Output the [X, Y] coordinate of the center of the cell containing the given text.  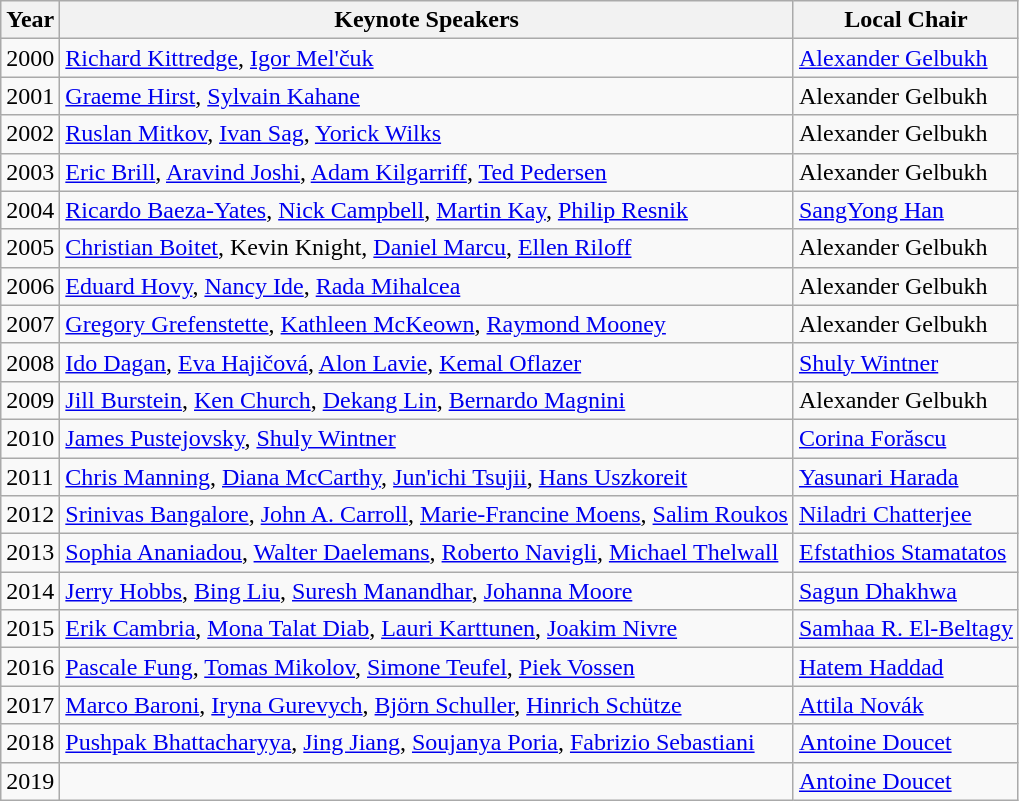
James Pustejovsky, Shuly Wintner [427, 438]
2012 [30, 515]
SangYong Han [906, 210]
2001 [30, 96]
Ricardo Baeza-Yates, Nick Campbell, Martin Kay, Philip Resnik [427, 210]
Richard Kittredge, Igor Mel'čuk [427, 58]
Erik Cambria, Mona Talat Diab, Lauri Karttunen, Joakim Nivre [427, 629]
Keynote Speakers [427, 20]
Yasunari Harada [906, 477]
Samhaa R. El-Beltagy [906, 629]
2004 [30, 210]
2006 [30, 286]
Gregory Grefenstette, Kathleen McKeown, Raymond Mooney [427, 324]
Efstathios Stamatatos [906, 553]
2010 [30, 438]
2000 [30, 58]
2014 [30, 591]
Christian Boitet, Kevin Knight, Daniel Marcu, Ellen Riloff [427, 248]
Pushpak Bhattacharyya, Jing Jiang, Soujanya Poria, Fabrizio Sebastiani [427, 743]
Year [30, 20]
Local Chair [906, 20]
2011 [30, 477]
Ido Dagan, Eva Hajičová, Alon Lavie, Kemal Oflazer [427, 362]
Jill Burstein, Ken Church, Dekang Lin, Bernardo Magnini [427, 400]
Ruslan Mitkov, Ivan Sag, Yorick Wilks [427, 134]
2002 [30, 134]
2008 [30, 362]
2016 [30, 667]
2009 [30, 400]
Corina Forăscu [906, 438]
2017 [30, 705]
Marco Baroni, Iryna Gurevych, Björn Schuller, Hinrich Schütze [427, 705]
2007 [30, 324]
2018 [30, 743]
Eric Brill, Aravind Joshi, Adam Kilgarriff, Ted Pedersen [427, 172]
2005 [30, 248]
Graeme Hirst, Sylvain Kahane [427, 96]
Chris Manning, Diana McCarthy, Jun'ichi Tsujii, Hans Uszkoreit [427, 477]
Jerry Hobbs, Bing Liu, Suresh Manandhar, Johanna Moore [427, 591]
2019 [30, 781]
Niladri Chatterjee [906, 515]
2003 [30, 172]
Hatem Haddad [906, 667]
Shuly Wintner [906, 362]
Srinivas Bangalore, John A. Carroll, Marie-Francine Moens, Salim Roukos [427, 515]
Sagun Dhakhwa [906, 591]
2015 [30, 629]
Eduard Hovy, Nancy Ide, Rada Mihalcea [427, 286]
Attila Novák [906, 705]
2013 [30, 553]
Sophia Ananiadou, Walter Daelemans, Roberto Navigli, Michael Thelwall [427, 553]
Pascale Fung, Tomas Mikolov, Simone Teufel, Piek Vossen [427, 667]
